For the text-containing cell, return its midpoint in (x, y) coordinate format. 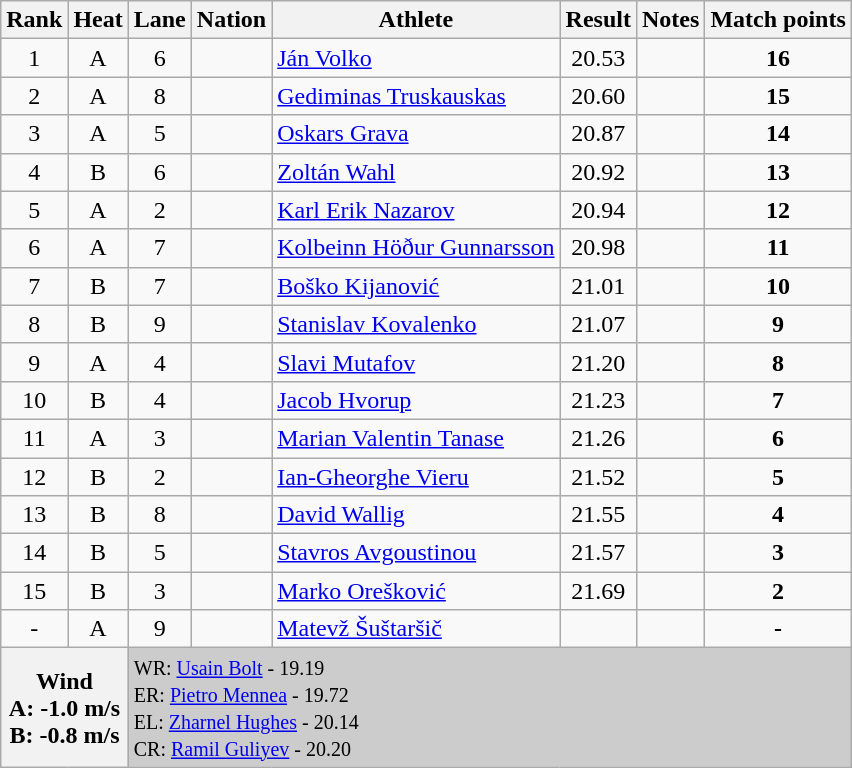
20.87 (598, 134)
Stanislav Kovalenko (416, 324)
Oskars Grava (416, 134)
Slavi Mutafov (416, 362)
21.23 (598, 400)
Notes (670, 20)
Heat (98, 20)
20.53 (598, 58)
21.26 (598, 438)
20.98 (598, 248)
21.57 (598, 553)
WR: Usain Bolt - 19.19ER: Pietro Mennea - 19.72EL: Zharnel Hughes - 20.14CR: Ramil Guliyev - 20.20 (490, 708)
Marko Orešković (416, 591)
Rank (34, 20)
Match points (778, 20)
Gediminas Truskauskas (416, 96)
Marian Valentin Tanase (416, 438)
16 (778, 58)
21.52 (598, 477)
Karl Erik Nazarov (416, 210)
21.55 (598, 515)
Lane (160, 20)
Ján Volko (416, 58)
Zoltán Wahl (416, 172)
20.60 (598, 96)
Result (598, 20)
Kolbeinn Höður Gunnarsson (416, 248)
20.94 (598, 210)
21.01 (598, 286)
Ian-Gheorghe Vieru (416, 477)
Boško Kijanović (416, 286)
20.92 (598, 172)
Nation (231, 20)
David Wallig (416, 515)
Stavros Avgoustinou (416, 553)
Athlete (416, 20)
WindA: -1.0 m/sB: -0.8 m/s (64, 708)
Jacob Hvorup (416, 400)
Matevž Šuštaršič (416, 629)
21.20 (598, 362)
21.07 (598, 324)
1 (34, 58)
21.69 (598, 591)
